Identify which cell holds the provided text, then report its (X, Y) central coordinate. 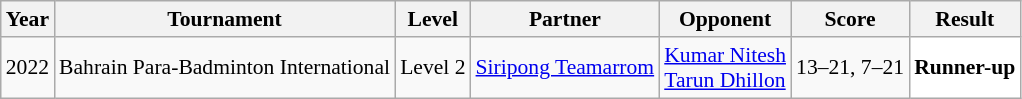
Level 2 (432, 68)
13–21, 7–21 (850, 68)
Kumar Nitesh Tarun Dhillon (725, 68)
Partner (566, 19)
Level (432, 19)
Result (964, 19)
Bahrain Para-Badminton International (224, 68)
Year (28, 19)
Score (850, 19)
Runner-up (964, 68)
Siripong Teamarrom (566, 68)
Opponent (725, 19)
Tournament (224, 19)
2022 (28, 68)
